Pinpoint the cell where the given text exists, returning its (x, y) midpoint coordinate. 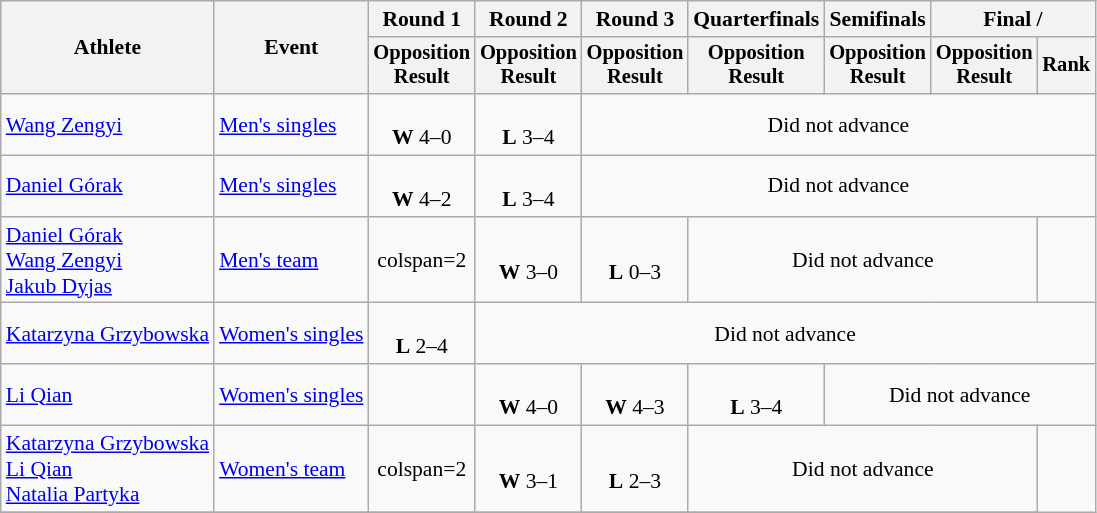
Round 2 (528, 19)
Daniel GórakWang ZengyiJakub Dyjas (108, 260)
Men's team (291, 260)
Event (291, 48)
W 4–3 (636, 394)
Li Qian (108, 394)
Semifinals (878, 19)
L 0–3 (636, 260)
Round 3 (636, 19)
L 2–3 (636, 470)
Round 1 (422, 19)
Wang Zengyi (108, 124)
Rank (1066, 66)
Women's team (291, 470)
Athlete (108, 48)
W 4–2 (422, 186)
Daniel Górak (108, 186)
L 2–4 (422, 334)
Katarzyna GrzybowskaLi QianNatalia Partyka (108, 470)
Quarterfinals (756, 19)
Katarzyna Grzybowska (108, 334)
Final / (1013, 19)
W 3–0 (528, 260)
W 3–1 (528, 470)
